Detect which cell encompasses the target text, then output its (x, y) center coordinate. 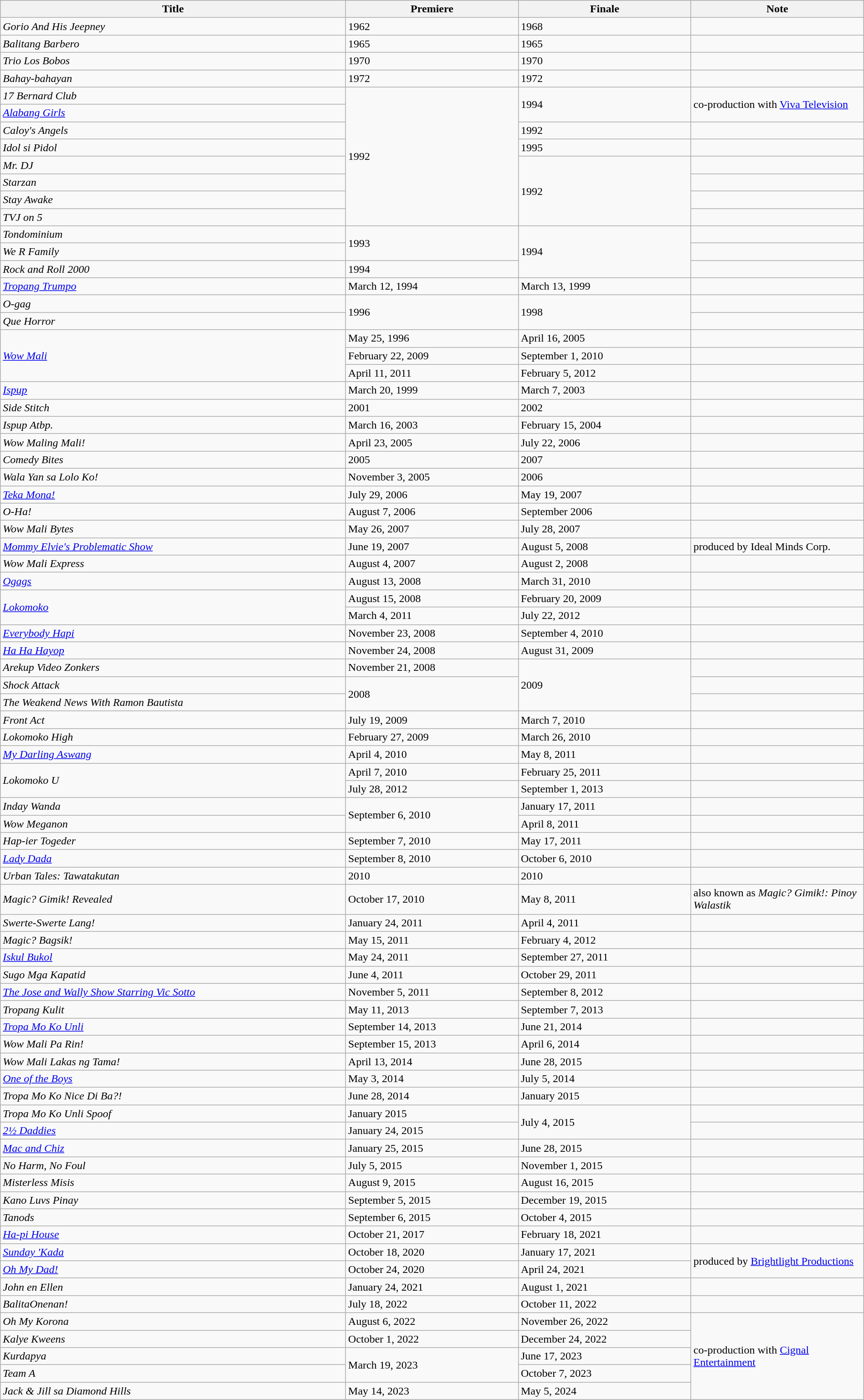
February 18, 2021 (604, 1235)
November 21, 2008 (432, 668)
Lokomoko High (173, 737)
Kurdapya (173, 1356)
November 24, 2008 (432, 650)
co-production with Viva Television (777, 104)
Team A (173, 1374)
August 5, 2008 (604, 547)
September 8, 2010 (432, 858)
John en Ellen (173, 1287)
1962 (432, 26)
Tropang Kulit (173, 1009)
July 5, 2014 (604, 1079)
April 8, 2011 (604, 824)
April 4, 2010 (432, 754)
October 21, 2017 (432, 1235)
Oh My Korona (173, 1321)
May 15, 2011 (432, 940)
O-gag (173, 304)
October 18, 2020 (432, 1252)
Finale (604, 9)
Note (777, 9)
September 6, 2015 (432, 1217)
Tropa Mo Ko Nice Di Ba?! (173, 1096)
1996 (432, 312)
October 6, 2010 (604, 858)
1968 (604, 26)
February 22, 2009 (432, 356)
July 19, 2009 (432, 720)
also known as Magic? Gimik!: Pinoy Walastik (777, 899)
TVJ on 5 (173, 217)
November 23, 2008 (432, 633)
July 18, 2022 (432, 1304)
September 7, 2013 (604, 1009)
2001 (432, 408)
January 24, 2011 (432, 923)
April 23, 2005 (432, 442)
November 5, 2011 (432, 992)
1998 (604, 312)
1993 (432, 243)
Premiere (432, 9)
June 17, 2023 (604, 1356)
2005 (432, 460)
August 15, 2008 (432, 598)
BalitaOnenan! (173, 1304)
2009 (604, 685)
Wow Mali Pa Rin! (173, 1044)
Magic? Gimik! Revealed (173, 899)
Teka Mona! (173, 494)
Tondominium (173, 235)
November 1, 2015 (604, 1165)
produced by Brightlight Productions (777, 1261)
May 11, 2013 (432, 1009)
Wow Mali Express (173, 564)
Sunday 'Kada (173, 1252)
March 7, 2003 (604, 390)
Bahay-bahayan (173, 78)
2008 (432, 694)
17 Bernard Club (173, 96)
July 28, 2012 (432, 789)
October 11, 2022 (604, 1304)
Wow Maling Mali! (173, 442)
November 3, 2005 (432, 477)
September 27, 2011 (604, 957)
July 28, 2007 (604, 529)
January 25, 2015 (432, 1148)
April 7, 2010 (432, 772)
Title (173, 9)
October 17, 2010 (432, 899)
Wala Yan sa Lolo Ko! (173, 477)
Mommy Elvie's Problematic Show (173, 547)
Ispup (173, 390)
October 24, 2020 (432, 1269)
January 17, 2021 (604, 1252)
Lady Dada (173, 858)
September 5, 2015 (432, 1200)
February 15, 2004 (604, 425)
August 31, 2009 (604, 650)
March 20, 1999 (432, 390)
March 16, 2003 (432, 425)
June 28, 2014 (432, 1096)
May 14, 2023 (432, 1391)
November 26, 2022 (604, 1321)
March 31, 2010 (604, 581)
March 26, 2010 (604, 737)
2002 (604, 408)
Front Act (173, 720)
Stay Awake (173, 199)
My Darling Aswang (173, 754)
1995 (604, 148)
July 22, 2012 (604, 616)
Wow Mali Bytes (173, 529)
September 14, 2013 (432, 1027)
Wow Meganon (173, 824)
September 7, 2010 (432, 841)
The Weakend News With Ramon Bautista (173, 702)
Tropa Mo Ko Unli (173, 1027)
Hap-ier Togeder (173, 841)
September 15, 2013 (432, 1044)
April 24, 2021 (604, 1269)
Kano Luvs Pinay (173, 1200)
June 4, 2011 (432, 975)
Tropang Trumpo (173, 286)
Lokomoko U (173, 781)
September 4, 2010 (604, 633)
Urban Tales: Tawatakutan (173, 876)
September 1, 2010 (604, 356)
Wow Mali (173, 356)
Inday Wanda (173, 807)
April 16, 2005 (604, 338)
Jack & Jill sa Diamond Hills (173, 1391)
We R Family (173, 252)
March 19, 2023 (432, 1365)
September 2006 (604, 512)
The Jose and Wally Show Starring Vic Sotto (173, 992)
March 7, 2010 (604, 720)
Gorio And His Jeepney (173, 26)
Oh My Dad! (173, 1269)
August 13, 2008 (432, 581)
Kalye Kweens (173, 1339)
Alabang Girls (173, 113)
O-Ha! (173, 512)
July 5, 2015 (432, 1165)
May 19, 2007 (604, 494)
February 20, 2009 (604, 598)
Starzan (173, 182)
Iskul Bukol (173, 957)
May 3, 2014 (432, 1079)
Ispup Atbp. (173, 425)
Trio Los Bobos (173, 61)
Lokomoko (173, 607)
March 4, 2011 (432, 616)
Ha Ha Hayop (173, 650)
August 9, 2015 (432, 1183)
March 13, 1999 (604, 286)
Mac and Chiz (173, 1148)
Ogags (173, 581)
December 19, 2015 (604, 1200)
August 6, 2022 (432, 1321)
Shock Attack (173, 685)
Rock and Roll 2000 (173, 269)
Side Stitch (173, 408)
May 26, 2007 (432, 529)
Wow Mali Lakas ng Tama! (173, 1062)
Tropa Mo Ko Unli Spoof (173, 1114)
August 16, 2015 (604, 1183)
Tanods (173, 1217)
Arekup Video Zonkers (173, 668)
July 4, 2015 (604, 1122)
October 4, 2015 (604, 1217)
September 1, 2013 (604, 789)
Ha-pi House (173, 1235)
May 17, 2011 (604, 841)
Mr. DJ (173, 165)
March 12, 1994 (432, 286)
February 5, 2012 (604, 373)
Idol si Pidol (173, 148)
February 4, 2012 (604, 940)
April 13, 2014 (432, 1062)
June 19, 2007 (432, 547)
2006 (604, 477)
August 1, 2021 (604, 1287)
September 8, 2012 (604, 992)
co-production with Cignal Entertainment (777, 1356)
October 1, 2022 (432, 1339)
2007 (604, 460)
July 22, 2006 (604, 442)
May 5, 2024 (604, 1391)
Que Horror (173, 321)
Magic? Bagsik! (173, 940)
Misterless Misis (173, 1183)
No Harm, No Foul (173, 1165)
April 11, 2011 (432, 373)
October 7, 2023 (604, 1374)
February 27, 2009 (432, 737)
One of the Boys (173, 1079)
Swerte-Swerte Lang! (173, 923)
2½ Daddies (173, 1131)
December 24, 2022 (604, 1339)
May 25, 1996 (432, 338)
July 29, 2006 (432, 494)
August 4, 2007 (432, 564)
Caloy's Angels (173, 130)
August 7, 2006 (432, 512)
September 6, 2010 (432, 815)
Everybody Hapi (173, 633)
May 24, 2011 (432, 957)
June 21, 2014 (604, 1027)
January 17, 2011 (604, 807)
Comedy Bites (173, 460)
Balitang Barbero (173, 44)
April 4, 2011 (604, 923)
January 24, 2021 (432, 1287)
produced by Ideal Minds Corp. (777, 547)
October 29, 2011 (604, 975)
April 6, 2014 (604, 1044)
Sugo Mga Kapatid (173, 975)
August 2, 2008 (604, 564)
January 24, 2015 (432, 1131)
February 25, 2011 (604, 772)
